Extract the (x, y) coordinate from the center of the cell holding the provided text.  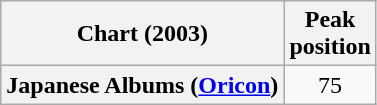
75 (330, 85)
Chart (2003) (142, 34)
Peakposition (330, 34)
Japanese Albums (Oricon) (142, 85)
